Identify which cell holds the provided text, then report its (X, Y) central coordinate. 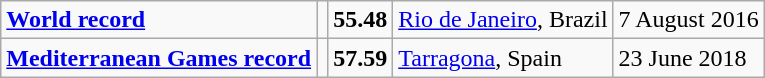
World record (159, 20)
7 August 2016 (688, 20)
57.59 (360, 58)
55.48 (360, 20)
23 June 2018 (688, 58)
Mediterranean Games record (159, 58)
Rio de Janeiro, Brazil (503, 20)
Tarragona, Spain (503, 58)
